For the text-containing cell, return its midpoint in (x, y) coordinate format. 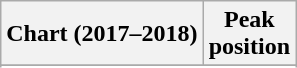
Chart (2017–2018) (102, 34)
Peakposition (249, 34)
